Return the (x, y) coordinate for the center point of the cell that contains the specified text.  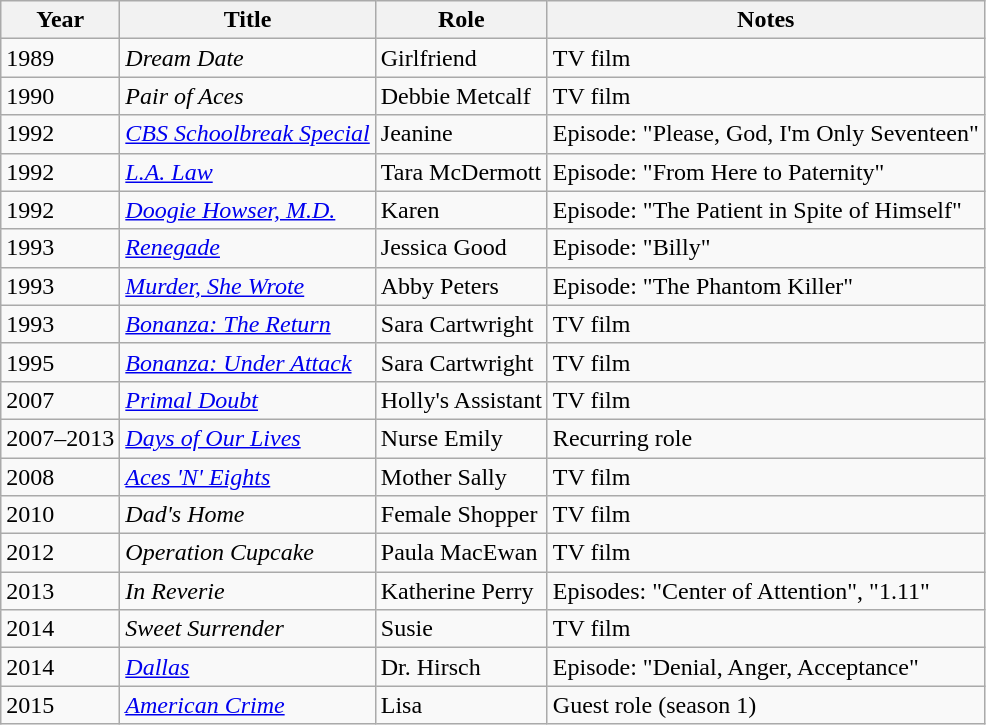
Doogie Howser, M.D. (248, 210)
L.A. Law (248, 172)
Dream Date (248, 58)
Girlfriend (461, 58)
Episode: "Please, God, I'm Only Seventeen" (766, 134)
American Crime (248, 705)
Title (248, 20)
Paula MacEwan (461, 553)
2008 (60, 477)
1995 (60, 362)
Murder, She Wrote (248, 286)
Primal Doubt (248, 400)
Guest role (season 1) (766, 705)
2010 (60, 515)
2013 (60, 591)
Episode: "Billy" (766, 248)
Sweet Surrender (248, 629)
Jessica Good (461, 248)
Recurring role (766, 438)
Days of Our Lives (248, 438)
Dr. Hirsch (461, 667)
Karen (461, 210)
Bonanza: Under Attack (248, 362)
Episode: "Denial, Anger, Acceptance" (766, 667)
Tara McDermott (461, 172)
Holly's Assistant (461, 400)
Nurse Emily (461, 438)
Notes (766, 20)
CBS Schoolbreak Special (248, 134)
Episode: "The Phantom Killer" (766, 286)
Renegade (248, 248)
Katherine Perry (461, 591)
Female Shopper (461, 515)
Abby Peters (461, 286)
2007–2013 (60, 438)
Dad's Home (248, 515)
In Reverie (248, 591)
Episode: "The Patient in Spite of Himself" (766, 210)
Mother Sally (461, 477)
2012 (60, 553)
Year (60, 20)
Role (461, 20)
Lisa (461, 705)
Susie (461, 629)
2015 (60, 705)
Episodes: "Center of Attention", "1.11" (766, 591)
Debbie Metcalf (461, 96)
Pair of Aces (248, 96)
Episode: "From Here to Paternity" (766, 172)
Dallas (248, 667)
Operation Cupcake (248, 553)
Aces 'N' Eights (248, 477)
Bonanza: The Return (248, 324)
Jeanine (461, 134)
1990 (60, 96)
2007 (60, 400)
1989 (60, 58)
